For the text-containing cell, return its midpoint in (X, Y) coordinate format. 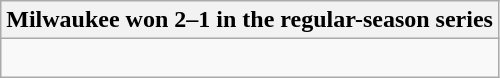
Milwaukee won 2–1 in the regular-season series (250, 20)
